Extract the (x, y) coordinate from the center of the cell holding the provided text.  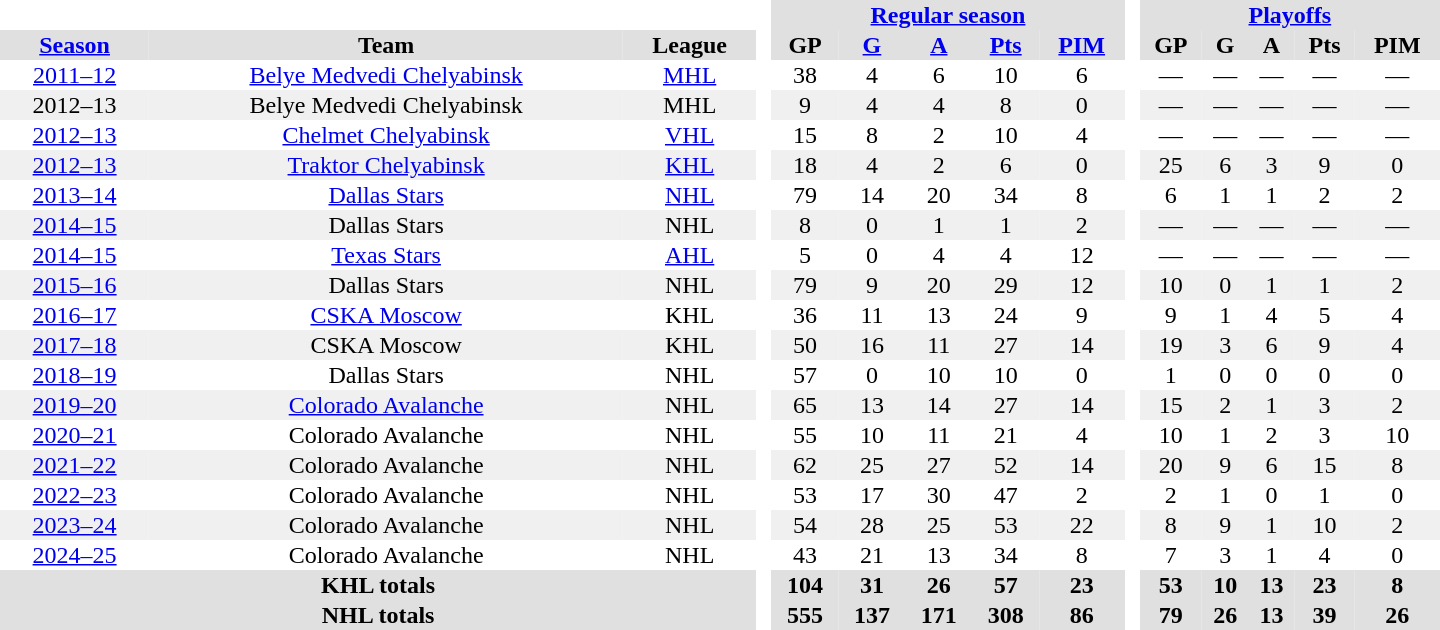
2023–24 (74, 525)
KHL totals (378, 585)
308 (1006, 615)
2018–19 (74, 375)
2021–22 (74, 465)
Texas Stars (386, 255)
2016–17 (74, 315)
54 (806, 525)
Season (74, 45)
555 (806, 615)
39 (1325, 615)
NHL totals (378, 615)
7 (1171, 555)
86 (1082, 615)
Chelmet Chelyabinsk (386, 135)
16 (872, 345)
30 (938, 495)
2019–20 (74, 405)
League (690, 45)
2017–18 (74, 345)
AHL (690, 255)
104 (806, 585)
2015–16 (74, 285)
50 (806, 345)
VHL (690, 135)
55 (806, 435)
171 (938, 615)
17 (872, 495)
137 (872, 615)
38 (806, 75)
31 (872, 585)
19 (1171, 345)
Traktor Chelyabinsk (386, 165)
29 (1006, 285)
2013–14 (74, 195)
36 (806, 315)
2011–12 (74, 75)
62 (806, 465)
65 (806, 405)
22 (1082, 525)
2024–25 (74, 555)
52 (1006, 465)
2022–23 (74, 495)
24 (1006, 315)
43 (806, 555)
Playoffs (1290, 15)
47 (1006, 495)
28 (872, 525)
18 (806, 165)
2020–21 (74, 435)
Team (386, 45)
Regular season (948, 15)
